Return (x, y) of the center of cell containing provided text 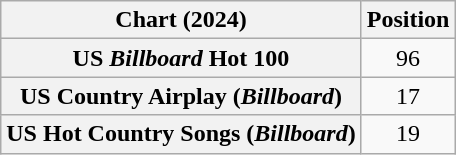
US Hot Country Songs (Billboard) (181, 134)
19 (408, 134)
US Billboard Hot 100 (181, 58)
17 (408, 96)
96 (408, 58)
US Country Airplay (Billboard) (181, 96)
Chart (2024) (181, 20)
Position (408, 20)
